Scan for the cell matching the given text and deliver its (X, Y) coordinate at center. 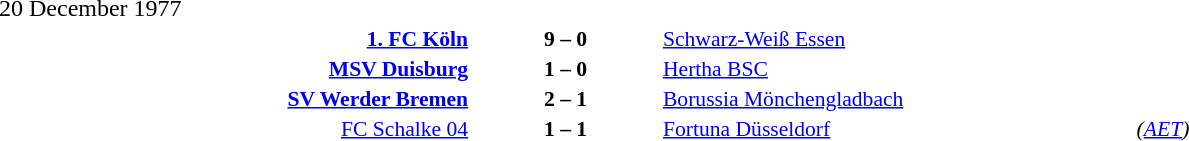
Borussia Mönchengladbach (897, 98)
1 – 0 (566, 68)
Hertha BSC (897, 68)
9 – 0 (566, 38)
2 – 1 (566, 98)
Schwarz-Weiß Essen (897, 38)
